Determine the (x, y) coordinate at the center of the cell enclosing the given text.  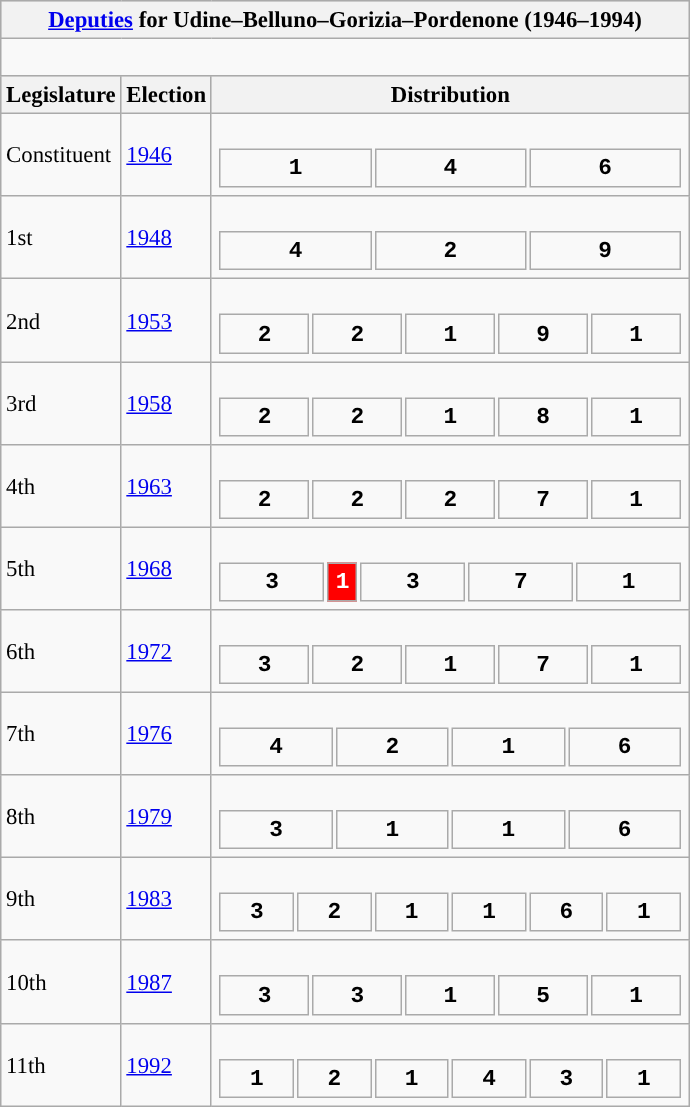
1948 (166, 238)
3rd (61, 404)
3 2 1 7 1 (450, 652)
2nd (61, 320)
9th (61, 900)
1st (61, 238)
1 2 1 4 3 1 (450, 1064)
3 3 1 5 1 (450, 982)
3 1 1 6 (450, 816)
1972 (166, 652)
11th (61, 1064)
5th (61, 568)
10th (61, 982)
1946 (166, 156)
8 (543, 416)
2 2 1 9 1 (450, 320)
3 2 1 1 6 1 (450, 900)
2 2 2 7 1 (450, 486)
1992 (166, 1064)
Legislature (61, 95)
7th (61, 734)
1987 (166, 982)
Deputies for Udine–Belluno–Gorizia–Pordenone (1946–1994) (346, 20)
8th (61, 816)
Constituent (61, 156)
4 2 9 (450, 238)
4th (61, 486)
2 2 1 8 1 (450, 404)
3 1 3 7 1 (450, 568)
Distribution (450, 95)
Election (166, 95)
1979 (166, 816)
4 2 1 6 (450, 734)
5 (543, 996)
1958 (166, 404)
1976 (166, 734)
1963 (166, 486)
1968 (166, 568)
1 4 6 (450, 156)
1953 (166, 320)
6th (61, 652)
1983 (166, 900)
